Scan for the cell matching the given text and deliver its [x, y] coordinate at center. 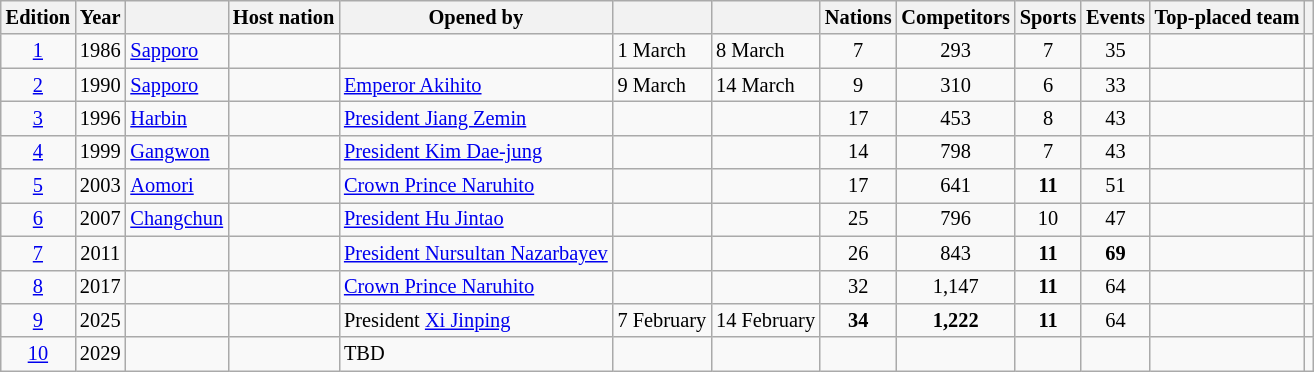
Nations [858, 17]
2003 [100, 186]
President Kim Dae-jung [476, 152]
Gangwon [176, 152]
8 March [766, 51]
Emperor Akihito [476, 85]
310 [955, 85]
14 March [766, 85]
14 February [766, 320]
1996 [100, 118]
2011 [100, 253]
President Hu Jintao [476, 219]
Harbin [176, 118]
Events [1116, 17]
Opened by [476, 17]
2007 [100, 219]
President Nursultan Nazarbayev [476, 253]
7 February [662, 320]
2025 [100, 320]
1 March [662, 51]
3 [38, 118]
Competitors [955, 17]
293 [955, 51]
2017 [100, 287]
4 [38, 152]
Sports [1048, 17]
Aomori [176, 186]
5 [38, 186]
1 [38, 51]
1986 [100, 51]
2 [38, 85]
34 [858, 320]
33 [1116, 85]
1,147 [955, 287]
1990 [100, 85]
Year [100, 17]
Changchun [176, 219]
35 [1116, 51]
President Xi Jinping [476, 320]
2029 [100, 354]
9 March [662, 85]
1999 [100, 152]
President Jiang Zemin [476, 118]
TBD [476, 354]
641 [955, 186]
26 [858, 253]
25 [858, 219]
Edition [38, 17]
Top-placed team [1227, 17]
1,222 [955, 320]
Host nation [284, 17]
14 [858, 152]
796 [955, 219]
51 [1116, 186]
453 [955, 118]
47 [1116, 219]
69 [1116, 253]
32 [858, 287]
798 [955, 152]
843 [955, 253]
